Extract the (x, y) coordinate from the center of the cell holding the provided text.  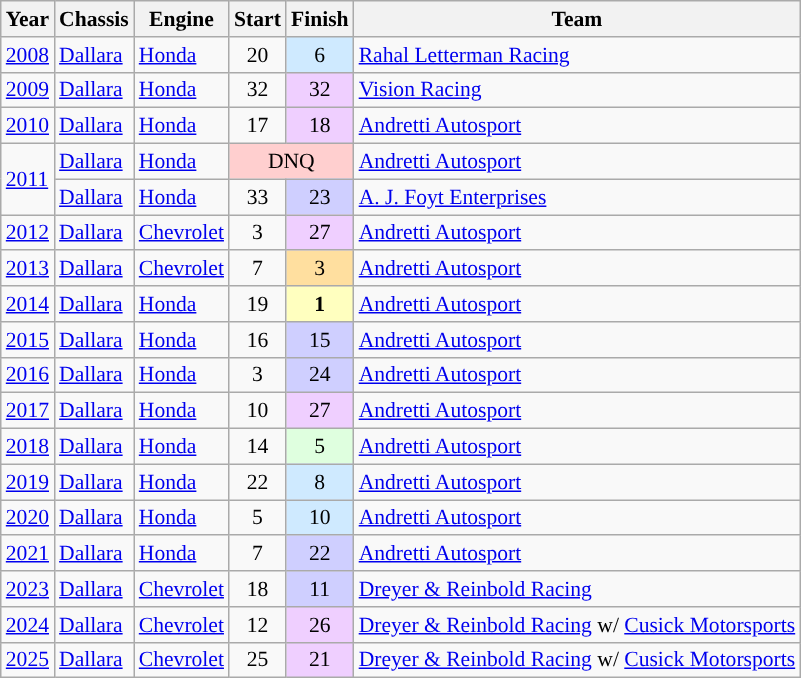
2025 (28, 660)
33 (258, 197)
Start (258, 19)
Chassis (94, 19)
Year (28, 19)
2011 (28, 180)
23 (320, 197)
2009 (28, 90)
1 (320, 304)
16 (258, 340)
15 (320, 340)
2021 (28, 554)
2008 (28, 55)
2010 (28, 126)
Team (578, 19)
19 (258, 304)
20 (258, 55)
14 (258, 447)
8 (320, 482)
25 (258, 660)
2020 (28, 518)
2024 (28, 625)
21 (320, 660)
2013 (28, 269)
Engine (182, 19)
11 (320, 589)
2016 (28, 375)
26 (320, 625)
6 (320, 55)
24 (320, 375)
2019 (28, 482)
2012 (28, 233)
2023 (28, 589)
A. J. Foyt Enterprises (578, 197)
2015 (28, 340)
12 (258, 625)
DNQ (292, 162)
Rahal Letterman Racing (578, 55)
2017 (28, 411)
2014 (28, 304)
Finish (320, 19)
17 (258, 126)
Dreyer & Reinbold Racing (578, 589)
Vision Racing (578, 90)
2018 (28, 447)
